Scan for the cell matching the given text and deliver its (X, Y) coordinate at center. 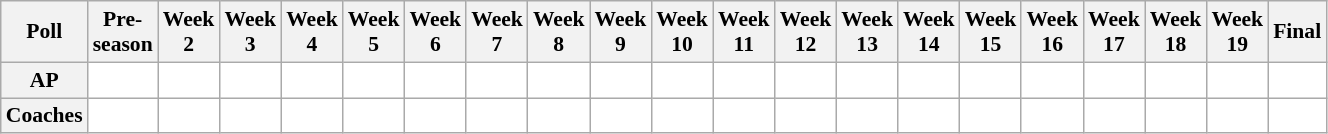
Coaches (44, 116)
Week11 (744, 32)
Week6 (435, 32)
AP (44, 80)
Week7 (497, 32)
Week18 (1176, 32)
Week13 (867, 32)
Poll (44, 32)
Week17 (1114, 32)
Week8 (559, 32)
Week3 (250, 32)
Week2 (189, 32)
Week14 (929, 32)
Week19 (1237, 32)
Final (1297, 32)
Week5 (374, 32)
Pre-season (123, 32)
Week9 (621, 32)
Week16 (1052, 32)
Week10 (682, 32)
Week15 (991, 32)
Week12 (806, 32)
Week4 (312, 32)
